Extract the [x, y] coordinate from the center of the cell holding the provided text.  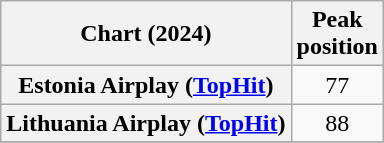
Estonia Airplay (TopHit) [146, 85]
Peakposition [337, 34]
88 [337, 123]
Lithuania Airplay (TopHit) [146, 123]
77 [337, 85]
Chart (2024) [146, 34]
